Capture the cell that displays the provided text and extract its [X, Y] central coordinate. 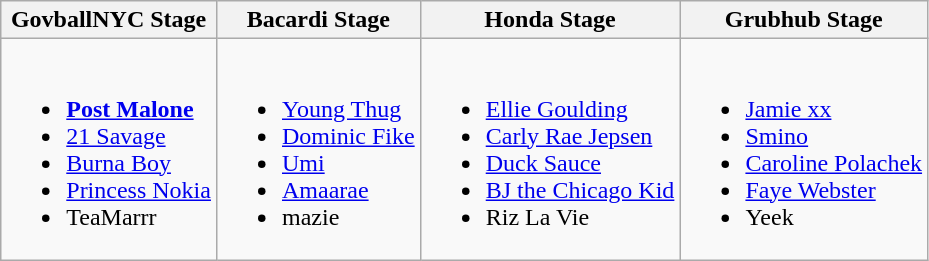
Young ThugDominic FikeUmiAmaaraemazie [318, 150]
Jamie xxSminoCaroline PolachekFaye WebsterYeek [804, 150]
Ellie GouldingCarly Rae JepsenDuck SauceBJ the Chicago KidRiz La Vie [550, 150]
Post Malone21 SavageBurna BoyPrincess NokiaTeaMarrr [109, 150]
Grubhub Stage [804, 20]
Bacardi Stage [318, 20]
GovballNYC Stage [109, 20]
Honda Stage [550, 20]
